Determine the (x, y) coordinate at the center of the cell enclosing the given text.  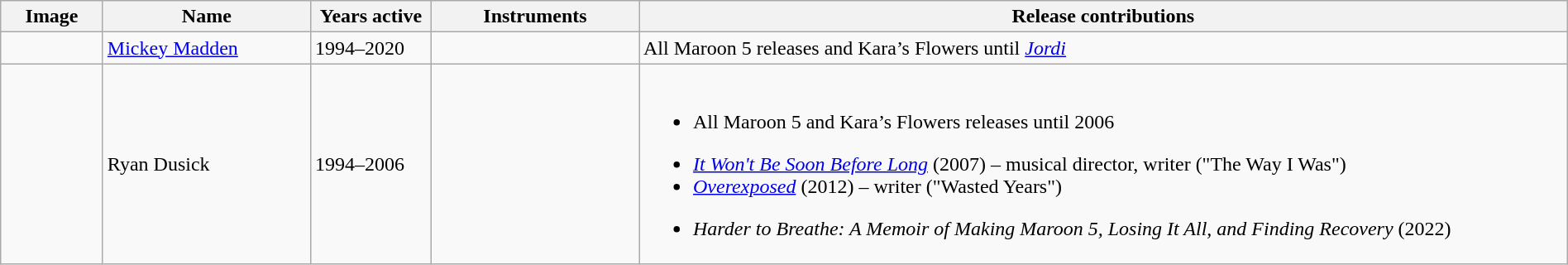
All Maroon 5 releases and Kara’s Flowers until Jordi (1103, 48)
Release contributions (1103, 17)
Instruments (534, 17)
1994–2006 (370, 164)
Image (52, 17)
Ryan Dusick (207, 164)
Years active (370, 17)
Name (207, 17)
1994–2020 (370, 48)
Mickey Madden (207, 48)
